Capture the cell that displays the provided text and extract its [X, Y] central coordinate. 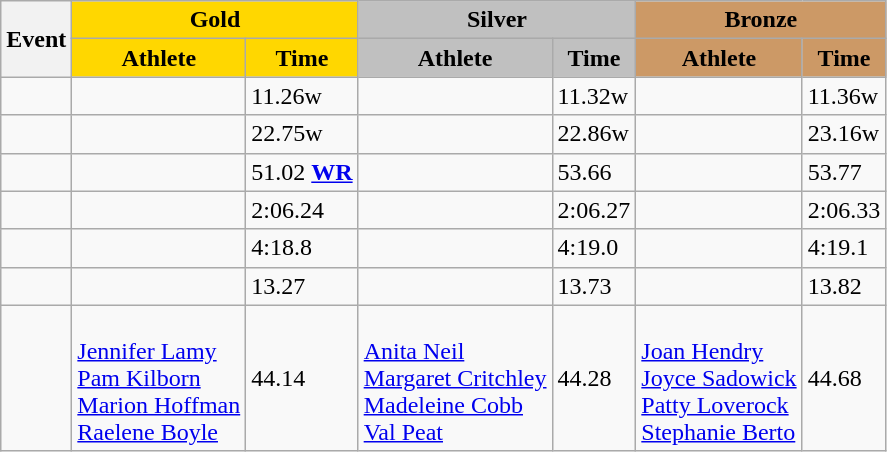
4:18.8 [302, 248]
44.14 [302, 378]
22.75w [302, 134]
13.73 [594, 286]
Anita NeilMargaret CritchleyMadeleine CobbVal Peat [455, 378]
4:19.1 [844, 248]
22.86w [594, 134]
2:06.27 [594, 210]
53.77 [844, 172]
2:06.24 [302, 210]
11.32w [594, 96]
Event [36, 39]
Joan HendryJoyce SadowickPatty LoverockStephanie Berto [719, 378]
23.16w [844, 134]
Silver [497, 20]
51.02 WR [302, 172]
11.26w [302, 96]
Gold [215, 20]
Bronze [761, 20]
11.36w [844, 96]
44.28 [594, 378]
4:19.0 [594, 248]
53.66 [594, 172]
44.68 [844, 378]
13.82 [844, 286]
Jennifer LamyPam KilbornMarion HoffmanRaelene Boyle [159, 378]
2:06.33 [844, 210]
13.27 [302, 286]
